Identify which cell holds the provided text, then report its (x, y) central coordinate. 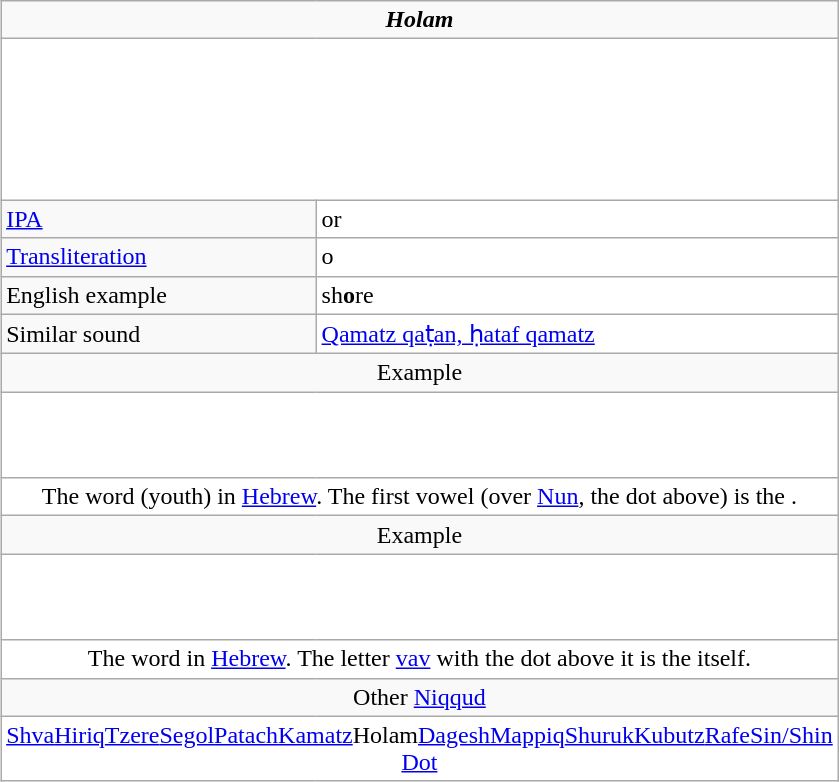
ShvaHiriqTzereSegolPatachKamatzHolamDageshMappiqShurukKubutzRafeSin/Shin Dot (420, 748)
or (577, 219)
shore (577, 295)
Similar sound (158, 334)
Holam (420, 20)
Transliteration (158, 257)
The word (youth) in Hebrew. The first vowel (over Nun, the dot above) is the . (420, 497)
IPA (158, 219)
The word in Hebrew. The letter vav with the dot above it is the itself. (420, 659)
Qamatz qaṭan, ḥataf qamatz (577, 334)
English example (158, 295)
Other Niqqud (420, 697)
o (577, 257)
